From the cell containing the given text, extract its center point as (x, y) coordinate. 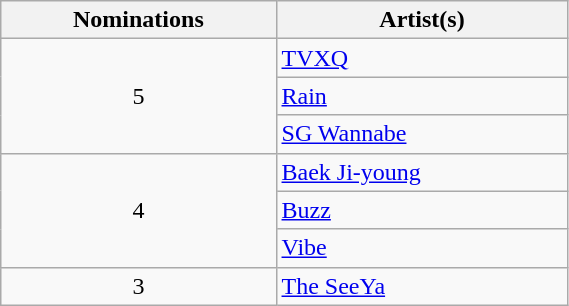
The SeeYa (422, 286)
Nominations (138, 20)
SG Wannabe (422, 134)
5 (138, 96)
Vibe (422, 248)
3 (138, 286)
TVXQ (422, 58)
Baek Ji-young (422, 172)
Rain (422, 96)
4 (138, 210)
Buzz (422, 210)
Artist(s) (422, 20)
